Capture the cell that displays the provided text and extract its [X, Y] central coordinate. 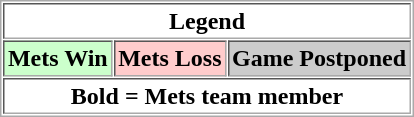
Mets Loss [170, 58]
Game Postponed [320, 58]
Legend [206, 21]
Bold = Mets team member [206, 96]
Mets Win [58, 58]
